For the text-containing cell, return its midpoint in [x, y] coordinate format. 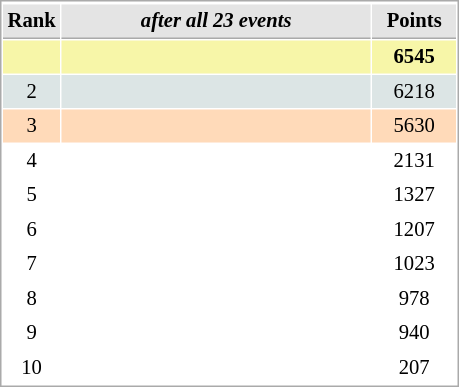
1207 [414, 230]
6 [32, 230]
1327 [414, 194]
2 [32, 92]
10 [32, 368]
Rank [32, 21]
6218 [414, 92]
978 [414, 298]
5630 [414, 126]
5 [32, 194]
3 [32, 126]
6545 [414, 56]
2131 [414, 160]
1023 [414, 264]
940 [414, 332]
7 [32, 264]
207 [414, 368]
Points [414, 21]
8 [32, 298]
after all 23 events [216, 21]
4 [32, 160]
9 [32, 332]
